For the text-containing cell, return its midpoint in (X, Y) coordinate format. 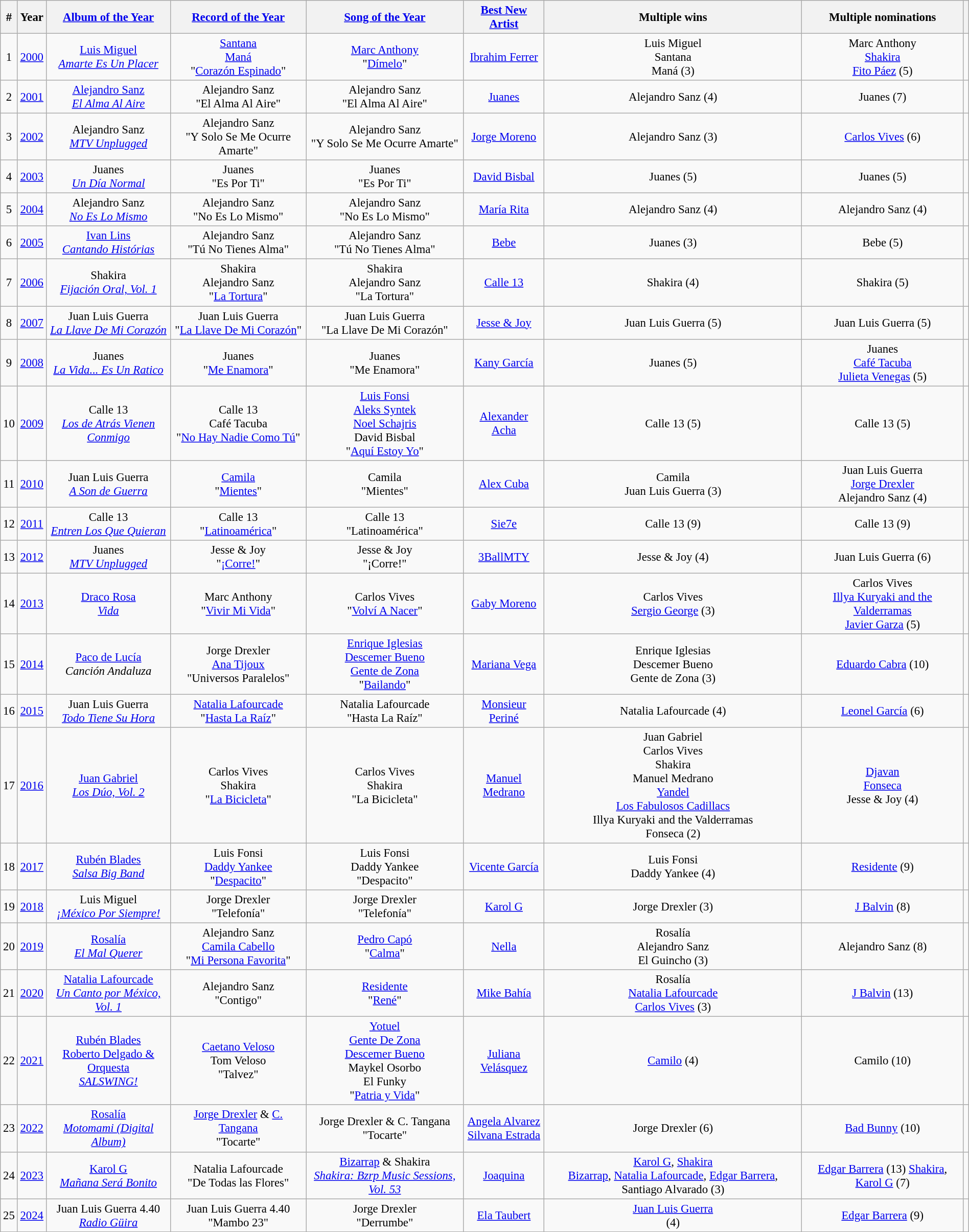
24 (9, 1175)
2022 (32, 1129)
Alejandro Sanz"Contigo" (238, 993)
2009 (32, 423)
Juliana Velásquez (504, 1061)
17 (9, 785)
Jorge Drexler (6) (673, 1129)
Alejandro Sanz (3) (673, 137)
Natalia LafourcadeUn Canto por México, Vol. 1 (108, 993)
2023 (32, 1175)
SantanaManá"Corazón Espinado" (238, 57)
YotuelGente De ZonaDescemer BuenoMaykel OsorboEl Funky"Patria y Vida" (384, 1061)
4 (9, 177)
Rubén Blades Roberto Delgado & OrquestaSALSWING! (108, 1061)
2 (9, 97)
Shakira (4) (673, 283)
5 (9, 210)
Bebe (504, 242)
12 (9, 523)
Carlos Vives"Volví A Nacer" (384, 603)
Juan Luis GuerraLa Llave De Mi Corazón (108, 323)
Alejandro SanzNo Es Lo Mismo (108, 210)
Angela AlvarezSilvana Estrada (504, 1129)
7 (9, 283)
Edgar Barrera (9) (883, 1216)
ShakiraFijación Oral, Vol. 1 (108, 283)
# (9, 17)
J Balvin (8) (883, 907)
David Bisbal (504, 177)
Vicente García (504, 867)
Monsieur Periné (504, 711)
3 (9, 137)
2007 (32, 323)
Manuel Medrano (504, 785)
Carlos VivesSergio George (3) (673, 603)
Juan Luis Guerra 4.40"Mambo 23" (238, 1216)
16 (9, 711)
11 (9, 484)
Juanes (3) (673, 242)
15 (9, 665)
JuanesUn Día Normal (108, 177)
CamilaJuan Luis Guerra (3) (673, 484)
Luis MiguelAmarte Es Un Placer (108, 57)
Natalia Lafourcade "De Todas las Flores" (238, 1175)
Residente"René" (384, 993)
JuanesCafé TacubaJulieta Venegas (5) (883, 362)
Marc AnthonyShakiraFito Páez (5) (883, 57)
DjavanFonsecaJesse & Joy (4) (883, 785)
2018 (32, 907)
Rosalía Motomami (Digital Album) (108, 1129)
Luis Miguel¡México Por Siempre! (108, 907)
Rubén BladesSalsa Big Band (108, 867)
Carlos VivesIllya Kuryaki and the ValderramasJavier Garza (5) (883, 603)
Ivan LinsCantando Histórias (108, 242)
Juan Luis Guerra(4) (673, 1216)
Jorge Drexler"Derrumbe" (384, 1216)
2024 (32, 1216)
Alex Cuba (504, 484)
2015 (32, 711)
Juan GabrielLos Dúo, Vol. 2 (108, 785)
Alejandro SanzEl Alma Al Aire (108, 97)
Joaquina (504, 1175)
Alexander Acha (504, 423)
13 (9, 557)
Residente (9) (883, 867)
2003 (32, 177)
2013 (32, 603)
2002 (32, 137)
2016 (32, 785)
20 (9, 947)
Alejandro Sanz (8) (883, 947)
Best New Artist (504, 17)
Calle 13Entren Los Que Quieran (108, 523)
18 (9, 867)
Marc Anthony"Dímelo" (384, 57)
Karol G (504, 907)
2004 (32, 210)
Jorge Moreno (504, 137)
Calle 13Los de Atrás Vienen Conmigo (108, 423)
2019 (32, 947)
María Rita (504, 210)
9 (9, 362)
25 (9, 1216)
RosalíaEl Mal Querer (108, 947)
JuanesMTV Unplugged (108, 557)
Juanes (504, 97)
Juan Luis GuerraTodo Tiene Su Hora (108, 711)
Jesse & Joy (4) (673, 557)
JuanesLa Vida... Es Un Ratico (108, 362)
Bebe (5) (883, 242)
Gaby Moreno (504, 603)
2020 (32, 993)
J Balvin (13) (883, 993)
Caetano Veloso Tom Veloso"Talvez" (238, 1061)
Calle 13 (504, 283)
RosalíaAlejandro SanzEl Guincho (3) (673, 947)
Eduardo Cabra (10) (883, 665)
Edgar Barrera (13) Shakira, Karol G (7) (883, 1175)
Mariana Vega (504, 665)
6 (9, 242)
Juan Luis Guerra 4.40Radio Güira (108, 1216)
19 (9, 907)
23 (9, 1129)
Ela Taubert (504, 1216)
Marc Anthony"Vivir Mi Vida" (238, 603)
2001 (32, 97)
Ibrahim Ferrer (504, 57)
2010 (32, 484)
Camilo (10) (883, 1061)
Year (32, 17)
Album of the Year (108, 17)
2014 (32, 665)
2017 (32, 867)
Shakira (5) (883, 283)
Bad Bunny (10) (883, 1129)
2011 (32, 523)
Leonel García (6) (883, 711)
Calle 13Café Tacuba"No Hay Nadie Como Tú" (238, 423)
Karol G Mañana Será Bonito (108, 1175)
Luis MiguelSantanaManá (3) (673, 57)
2012 (32, 557)
Juan Luis Guerra (6) (883, 557)
Carlos Vives (6) (883, 137)
Camilo (4) (673, 1061)
Jesse & Joy (504, 323)
Song of the Year (384, 17)
Jorge Drexler (3) (673, 907)
Record of the Year (238, 17)
Juan GabrielCarlos VivesShakiraManuel MedranoYandelLos Fabulosos CadillacsIllya Kuryaki and the ValderramasFonseca (2) (673, 785)
Multiple wins (673, 17)
3BallMTY (504, 557)
Draco RosaVida (108, 603)
Kany García (504, 362)
Sie7e (504, 523)
Enrique IglesiasDescemer BuenoGente de Zona"Bailando" (384, 665)
2000 (32, 57)
Juan Luis GuerraA Son de Guerra (108, 484)
Paco de LucíaCanción Andaluza (108, 665)
Luis FonsiAleks SyntekNoel SchajrisDavid Bisbal"Aquí Estoy Yo" (384, 423)
Bizarrap & ShakiraShakira: Bzrp Music Sessions, Vol. 53 (384, 1175)
2021 (32, 1061)
Jorge DrexlerAna Tijoux"Universos Paralelos" (238, 665)
21 (9, 993)
14 (9, 603)
Enrique IglesiasDescemer BuenoGente de Zona (3) (673, 665)
Luis FonsiDaddy Yankee (4) (673, 867)
22 (9, 1061)
Juan Luis GuerraJorge DrexlerAlejandro Sanz (4) (883, 484)
Juanes (7) (883, 97)
Alejandro SanzMTV Unplugged (108, 137)
2006 (32, 283)
8 (9, 323)
Natalia Lafourcade (4) (673, 711)
1 (9, 57)
Karol G, ShakiraBizarrap, Natalia Lafourcade, Edgar Barrera, Santiago Alvarado (3) (673, 1175)
Multiple nominations (883, 17)
2005 (32, 242)
Nella (504, 947)
Alejandro SanzCamila Cabello"Mi Persona Favorita" (238, 947)
Pedro Capó"Calma" (384, 947)
RosalíaNatalia LafourcadeCarlos Vives (3) (673, 993)
10 (9, 423)
2008 (32, 362)
Mike Bahía (504, 993)
